For the text-containing cell, return its midpoint in [X, Y] coordinate format. 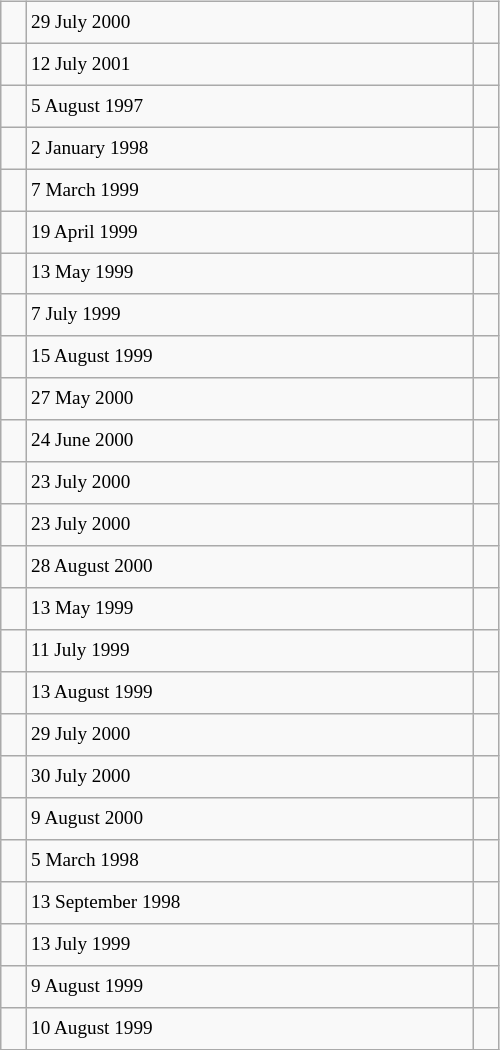
24 June 2000 [249, 441]
30 July 2000 [249, 777]
7 March 1999 [249, 190]
9 August 2000 [249, 819]
12 July 2001 [249, 64]
13 July 1999 [249, 944]
11 July 1999 [249, 651]
19 April 1999 [249, 232]
10 August 1999 [249, 1028]
2 January 1998 [249, 148]
7 July 1999 [249, 315]
5 August 1997 [249, 106]
27 May 2000 [249, 399]
28 August 2000 [249, 567]
9 August 1999 [249, 986]
13 August 1999 [249, 693]
5 March 1998 [249, 861]
13 September 1998 [249, 902]
15 August 1999 [249, 357]
